Extract the (X, Y) coordinate from the center of the cell holding the provided text.  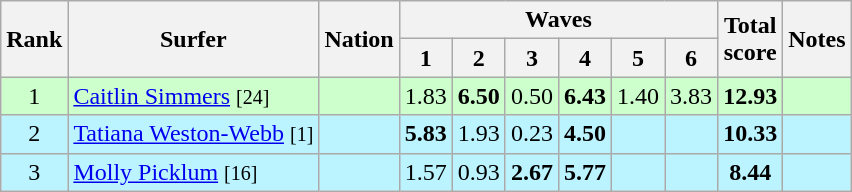
1.83 (426, 96)
10.33 (750, 134)
Caitlin Simmers [24] (194, 96)
5 (638, 58)
Rank (34, 39)
6.50 (478, 96)
1.40 (638, 96)
Nation (359, 39)
0.50 (532, 96)
Totalscore (750, 39)
1.57 (426, 172)
6 (692, 58)
Waves (558, 20)
5.77 (584, 172)
1.93 (478, 134)
0.93 (478, 172)
Surfer (194, 39)
0.23 (532, 134)
12.93 (750, 96)
Tatiana Weston-Webb [1] (194, 134)
3.83 (692, 96)
4 (584, 58)
5.83 (426, 134)
4.50 (584, 134)
8.44 (750, 172)
Molly Picklum [16] (194, 172)
Notes (817, 39)
2.67 (532, 172)
6.43 (584, 96)
